Provide the [x, y] coordinate of the cell's center where the given text is located.  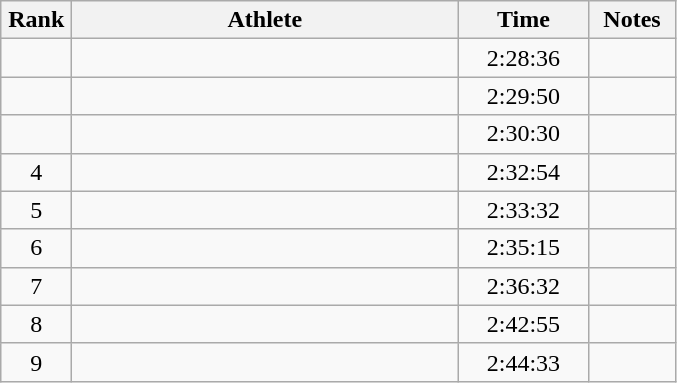
7 [36, 286]
Time [524, 20]
Rank [36, 20]
2:29:50 [524, 96]
2:36:32 [524, 286]
Athlete [265, 20]
2:30:30 [524, 134]
2:42:55 [524, 324]
Notes [632, 20]
2:33:32 [524, 210]
2:44:33 [524, 362]
2:28:36 [524, 58]
4 [36, 172]
2:32:54 [524, 172]
2:35:15 [524, 248]
5 [36, 210]
6 [36, 248]
8 [36, 324]
9 [36, 362]
